Search for the cell housing the specified text and yield its (X, Y) center coordinate. 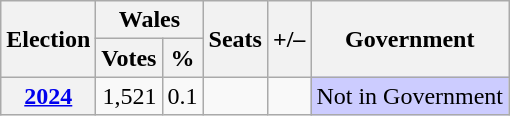
Government (410, 39)
Not in Government (410, 96)
Wales (150, 20)
0.1 (182, 96)
+/– (288, 39)
Votes (129, 58)
Election (48, 39)
2024 (48, 96)
Seats (235, 39)
% (182, 58)
1,521 (129, 96)
